Locate the cell with the specified text and output its (x, y) center coordinate. 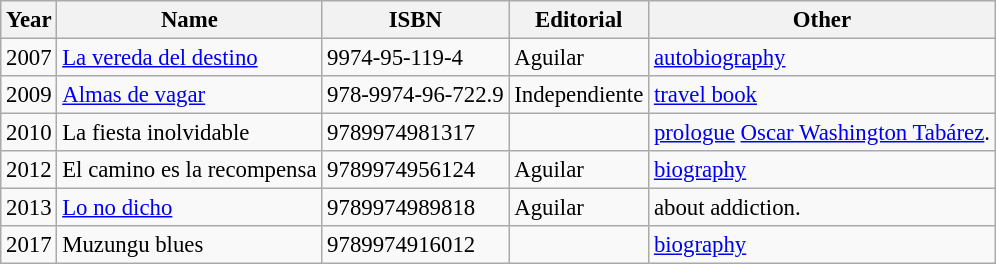
about addiction. (822, 208)
travel book (822, 95)
9789974981317 (416, 133)
Name (190, 20)
9974-95-119-4 (416, 58)
El camino es la recompensa (190, 170)
2012 (29, 170)
Year (29, 20)
autobiography (822, 58)
Muzungu blues (190, 245)
2009 (29, 95)
Editorial (579, 20)
9789974916012 (416, 245)
ISBN (416, 20)
La vereda del destino (190, 58)
9789974956124 (416, 170)
Lo no dicho (190, 208)
9789974989818 (416, 208)
2013 (29, 208)
Other (822, 20)
2017 (29, 245)
2010 (29, 133)
La fiesta inolvidable (190, 133)
2007 (29, 58)
Almas de vagar (190, 95)
Independiente (579, 95)
978-9974-96-722.9 (416, 95)
prologue Oscar Washington Tabárez. (822, 133)
